Pinpoint the cell where the given text exists, returning its (X, Y) midpoint coordinate. 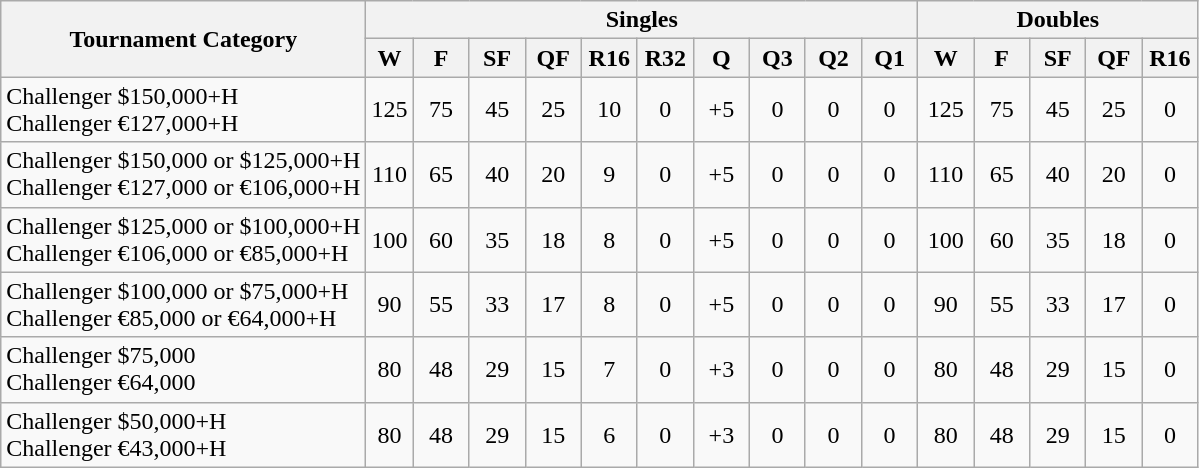
Challenger $75,000Challenger €64,000 (184, 370)
Doubles (1058, 20)
Q (721, 58)
7 (609, 370)
Q3 (777, 58)
6 (609, 434)
Q1 (890, 58)
R32 (665, 58)
9 (609, 174)
Challenger $50,000+HChallenger €43,000+H (184, 434)
Challenger $150,000+HChallenger €127,000+H (184, 110)
Singles (642, 20)
Challenger $150,000 or $125,000+HChallenger €127,000 or €106,000+H (184, 174)
Tournament Category (184, 39)
Q2 (833, 58)
Challenger $125,000 or $100,000+HChallenger €106,000 or €85,000+H (184, 240)
Challenger $100,000 or $75,000+HChallenger €85,000 or €64,000+H (184, 304)
10 (609, 110)
